Identify which cell holds the provided text, then report its (x, y) central coordinate. 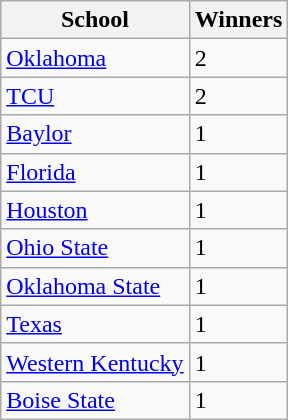
TCU (95, 96)
Texas (95, 324)
Ohio State (95, 248)
Florida (95, 172)
Houston (95, 210)
Oklahoma State (95, 286)
School (95, 20)
Winners (238, 20)
Boise State (95, 400)
Oklahoma (95, 58)
Western Kentucky (95, 362)
Baylor (95, 134)
